Capture the cell that displays the provided text and extract its (X, Y) central coordinate. 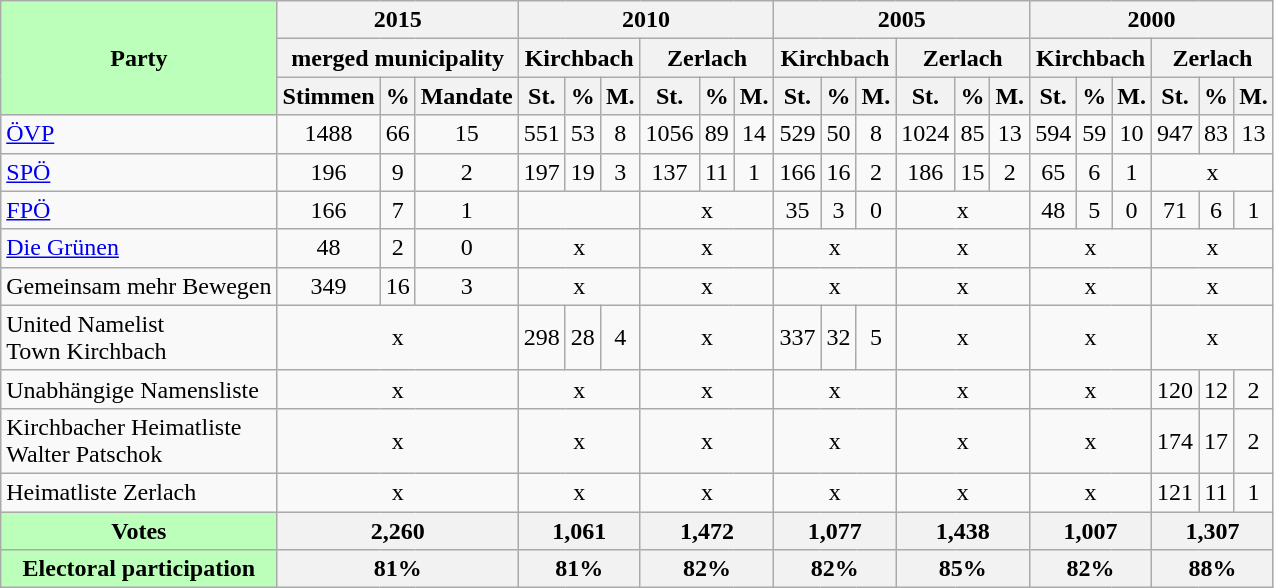
120 (1174, 389)
85 (972, 134)
FPÖ (139, 210)
85% (963, 569)
89 (716, 134)
1,007 (1091, 531)
Electoral participation (139, 569)
197 (542, 172)
50 (838, 134)
Heimatliste Zerlach (139, 492)
12 (1216, 389)
Party (139, 58)
337 (798, 338)
merged municipality (398, 58)
4 (620, 338)
298 (542, 338)
10 (1132, 134)
551 (542, 134)
66 (398, 134)
1,307 (1212, 531)
ÖVP (139, 134)
2010 (646, 20)
19 (582, 172)
Votes (139, 531)
1024 (926, 134)
Unabhängige Namensliste (139, 389)
28 (582, 338)
53 (582, 134)
186 (926, 172)
Die Grünen (139, 248)
14 (754, 134)
2,260 (398, 531)
174 (1174, 440)
88% (1212, 569)
71 (1174, 210)
529 (798, 134)
349 (328, 286)
594 (1054, 134)
2000 (1152, 20)
59 (1094, 134)
7 (398, 210)
947 (1174, 134)
17 (1216, 440)
1,061 (579, 531)
1,472 (707, 531)
196 (328, 172)
Stimmen (328, 96)
SPÖ (139, 172)
2005 (902, 20)
Kirchbacher HeimatlisteWalter Patschok (139, 440)
65 (1054, 172)
32 (838, 338)
83 (1216, 134)
2015 (398, 20)
137 (670, 172)
Gemeinsam mehr Bewegen (139, 286)
Mandate (466, 96)
1,438 (963, 531)
35 (798, 210)
121 (1174, 492)
1056 (670, 134)
1,077 (835, 531)
1488 (328, 134)
United NamelistTown Kirchbach (139, 338)
9 (398, 172)
